From the cell containing the given text, extract its center point as (x, y) coordinate. 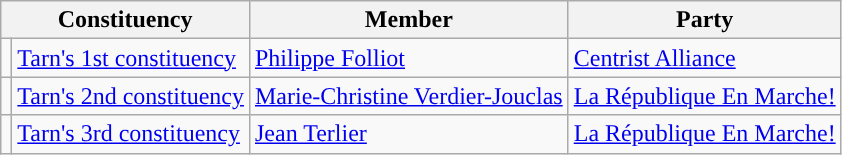
Centrist Alliance (704, 58)
Jean Terlier (408, 134)
Party (704, 20)
Tarn's 1st constituency (131, 58)
Member (408, 20)
Marie-Christine Verdier-Jouclas (408, 96)
Tarn's 3rd constituency (131, 134)
Tarn's 2nd constituency (131, 96)
Philippe Folliot (408, 58)
Constituency (126, 20)
